Find where the given text appears and provide that cell's center as (X, Y) coordinate. 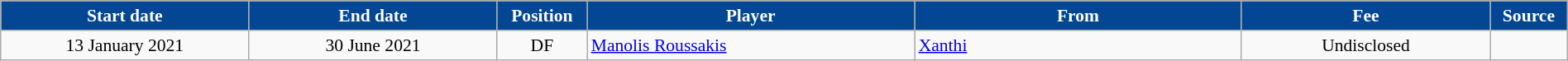
End date (373, 16)
Xanthi (1078, 45)
From (1078, 16)
Start date (125, 16)
DF (543, 45)
13 January 2021 (125, 45)
Undisclosed (1365, 45)
Manolis Roussakis (751, 45)
Position (543, 16)
Source (1529, 16)
30 June 2021 (373, 45)
Player (751, 16)
Fee (1365, 16)
